Search for the cell housing the specified text and yield its (X, Y) center coordinate. 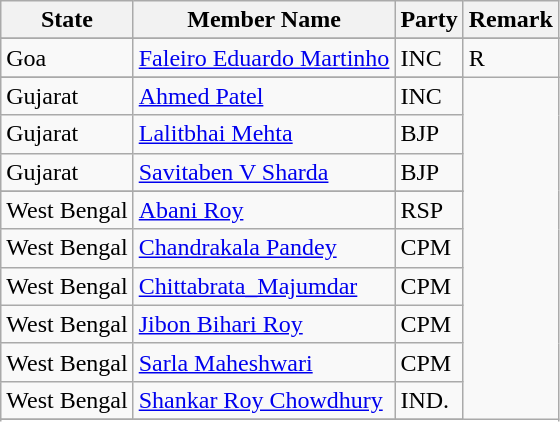
R (510, 58)
Sarla Maheshwari (264, 362)
Lalitbhai Mehta (264, 134)
Abani Roy (264, 210)
Chittabrata_Majumdar (264, 286)
Savitaben V Sharda (264, 172)
Jibon Bihari Roy (264, 324)
State (67, 20)
Member Name (264, 20)
Goa (67, 58)
Chandrakala Pandey (264, 248)
RSP (429, 210)
Ahmed Patel (264, 96)
Shankar Roy Chowdhury (264, 400)
IND. (429, 400)
Remark (510, 20)
Party (429, 20)
Faleiro Eduardo Martinho (264, 58)
